Determine the (x, y) coordinate at the center of the cell enclosing the given text.  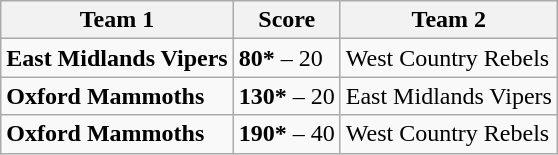
190* – 40 (286, 134)
Team 2 (448, 20)
80* – 20 (286, 58)
Score (286, 20)
Team 1 (117, 20)
130* – 20 (286, 96)
